Locate the cell with the specified text and output its (X, Y) center coordinate. 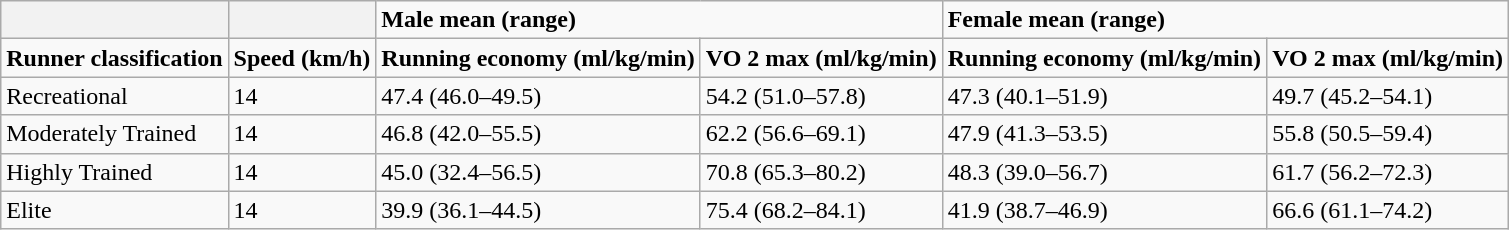
75.4 (68.2–84.1) (821, 210)
41.9 (38.7–46.9) (1104, 210)
61.7 (56.2–72.3) (1388, 172)
Male mean (range) (659, 20)
46.8 (42.0–55.5) (538, 134)
Recreational (114, 96)
Runner classification (114, 58)
Moderately Trained (114, 134)
Elite (114, 210)
49.7 (45.2–54.1) (1388, 96)
54.2 (51.0–57.8) (821, 96)
47.9 (41.3–53.5) (1104, 134)
39.9 (36.1–44.5) (538, 210)
62.2 (56.6–69.1) (821, 134)
55.8 (50.5–59.4) (1388, 134)
45.0 (32.4–56.5) (538, 172)
47.3 (40.1–51.9) (1104, 96)
48.3 (39.0–56.7) (1104, 172)
Female mean (range) (1225, 20)
Speed (km/h) (302, 58)
70.8 (65.3–80.2) (821, 172)
66.6 (61.1–74.2) (1388, 210)
47.4 (46.0–49.5) (538, 96)
Highly Trained (114, 172)
